Determine the (X, Y) coordinate at the center of the cell enclosing the given text.  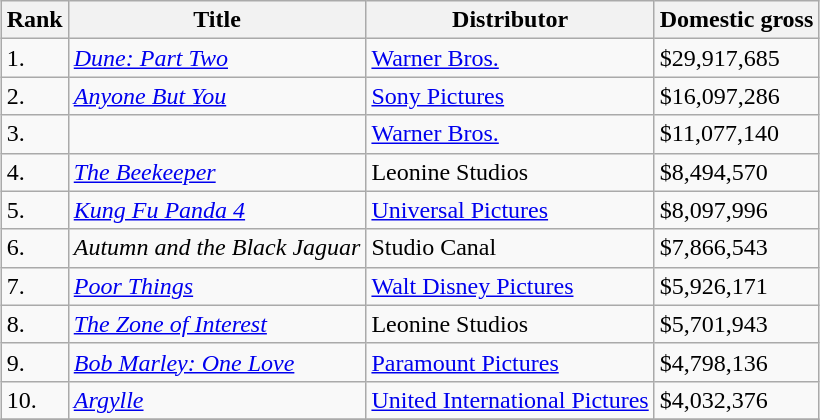
Paramount Pictures (510, 362)
3. (34, 134)
6. (34, 248)
$29,917,685 (736, 58)
8. (34, 324)
$8,494,570 (736, 172)
10. (34, 400)
Domestic gross (736, 20)
$8,097,996 (736, 210)
Kung Fu Panda 4 (217, 210)
Argylle (217, 400)
Autumn and the Black Jaguar (217, 248)
$4,032,376 (736, 400)
$4,798,136 (736, 362)
United International Pictures (510, 400)
$7,866,543 (736, 248)
5. (34, 210)
The Zone of Interest (217, 324)
$16,097,286 (736, 96)
Universal Pictures (510, 210)
4. (34, 172)
The Beekeeper (217, 172)
Anyone But You (217, 96)
Rank (34, 20)
Title (217, 20)
Distributor (510, 20)
$5,926,171 (736, 286)
Walt Disney Pictures (510, 286)
2. (34, 96)
Studio Canal (510, 248)
1. (34, 58)
$5,701,943 (736, 324)
Sony Pictures (510, 96)
9. (34, 362)
Bob Marley: One Love (217, 362)
$11,077,140 (736, 134)
7. (34, 286)
Dune: Part Two (217, 58)
Poor Things (217, 286)
